Provide the (X, Y) coordinate of the cell's center where the given text is located.  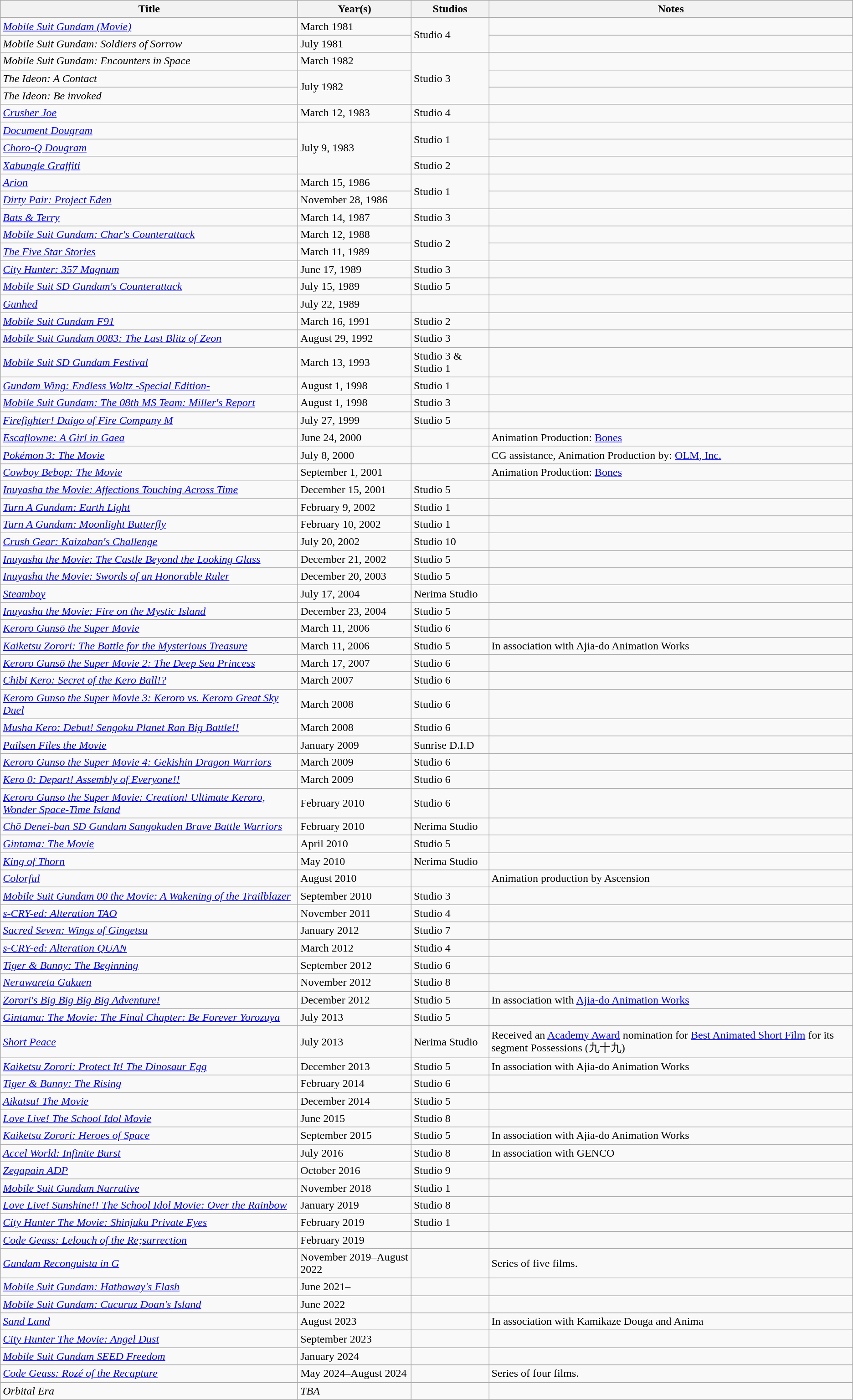
Dirty Pair: Project Eden (149, 200)
December 2014 (355, 1101)
Gintama: The Movie (149, 844)
City Hunter The Movie: Angel Dust (149, 1339)
Gundam Reconguista in G (149, 1263)
Choro-Q Dougram (149, 148)
Received an Academy Award nomination for Best Animated Short Film for its segment Possessions (九十九) (671, 1042)
Sunrise D.I.D (450, 745)
The Ideon: A Contact (149, 78)
Mobile Suit Gundam: Hathaway's Flash (149, 1287)
Notes (671, 9)
September 2010 (355, 896)
Kaiketsu Zorori: Heroes of Space (149, 1136)
March 17, 2007 (355, 663)
City Hunter: 357 Magnum (149, 269)
March 16, 1991 (355, 321)
King of Thorn (149, 861)
August 29, 1992 (355, 339)
Year(s) (355, 9)
Zegapain ADP (149, 1170)
February 2014 (355, 1084)
Inuyasha the Movie: Swords of an Honorable Ruler (149, 576)
January 2009 (355, 745)
November 2019–August 2022 (355, 1263)
May 2010 (355, 861)
Pailsen Files the Movie (149, 745)
Studio 3 & Studio 1 (450, 362)
Mobile Suit SD Gundam's Counterattack (149, 287)
Escaflowne: A Girl in Gaea (149, 437)
July 2016 (355, 1153)
February 9, 2002 (355, 507)
March 12, 1983 (355, 113)
Kaiketsu Zorori: The Battle for the Mysterious Treasure (149, 646)
March 11, 1989 (355, 252)
Chō Denei-ban SD Gundam Sangokuden Brave Battle Warriors (149, 827)
December 15, 2001 (355, 489)
Code Geass: Lelouch of the Re;surrection (149, 1240)
December 20, 2003 (355, 576)
Turn A Gundam: Earth Light (149, 507)
Mobile Suit Gundam F91 (149, 321)
Xabungle Graffiti (149, 165)
September 1, 2001 (355, 472)
December 2013 (355, 1066)
July 20, 2002 (355, 542)
Crush Gear: Kaizaban's Challenge (149, 542)
Short Peace (149, 1042)
Studio 10 (450, 542)
November 2018 (355, 1188)
July 1981 (355, 44)
Animation production by Ascension (671, 879)
Musha Kero: Debut! Sengoku Planet Ran Big Battle!! (149, 727)
Mobile Suit Gundam: Soldiers of Sorrow (149, 44)
February 10, 2002 (355, 525)
Keroro Gunsō the Super Movie (149, 628)
April 2010 (355, 844)
Orbital Era (149, 1391)
Keroro Gunsō the Super Movie 2: The Deep Sea Princess (149, 663)
In association with GENCO (671, 1153)
Aikatsu! The Movie (149, 1101)
s-CRY-ed: Alteration TAO (149, 913)
Series of four films. (671, 1374)
Mobile Suit Gundam: The 08th MS Team: Miller's Report (149, 403)
Title (149, 9)
Nerawareta Gakuen (149, 983)
July 17, 2004 (355, 594)
Mobile Suit Gundam 00 the Movie: A Wakening of the Trailblazer (149, 896)
July 1982 (355, 87)
May 2024–August 2024 (355, 1374)
Bats & Terry (149, 217)
TBA (355, 1391)
Firefighter! Daigo of Fire Company M (149, 420)
s-CRY-ed: Alteration QUAN (149, 948)
Sand Land (149, 1322)
CG assistance, Animation Production by: OLM, Inc. (671, 455)
Mobile Suit Gundam: Encounters in Space (149, 61)
Inuyasha the Movie: Affections Touching Across Time (149, 489)
In association with Kamikaze Douga and Anima (671, 1322)
December 2012 (355, 1000)
Document Dougram (149, 130)
August 2010 (355, 879)
Tiger & Bunny: The Rising (149, 1084)
March 1982 (355, 61)
The Ideon: Be invoked (149, 96)
Cowboy Bebop: The Movie (149, 472)
September 2015 (355, 1136)
September 2023 (355, 1339)
June 24, 2000 (355, 437)
January 2019 (355, 1205)
Crusher Joe (149, 113)
Turn A Gundam: Moonlight Butterfly (149, 525)
Gintama: The Movie: The Final Chapter: Be Forever Yorozuya (149, 1017)
Arion (149, 182)
Kaiketsu Zorori: Protect It! The Dinosaur Egg (149, 1066)
January 2024 (355, 1356)
Chibi Kero: Secret of the Kero Ball!? (149, 680)
March 15, 1986 (355, 182)
July 8, 2000 (355, 455)
Series of five films. (671, 1263)
Mobile Suit Gundam SEED Freedom (149, 1356)
December 23, 2004 (355, 611)
June 2022 (355, 1304)
Sacred Seven: Wings of Gingetsu (149, 931)
July 9, 1983 (355, 148)
Inuyasha the Movie: Fire on the Mystic Island (149, 611)
March 2007 (355, 680)
Zorori's Big Big Big Big Adventure! (149, 1000)
Mobile Suit SD Gundam Festival (149, 362)
Tiger & Bunny: The Beginning (149, 965)
Code Geass: Rozé of the Recapture (149, 1374)
November 2011 (355, 913)
November 2012 (355, 983)
July 15, 1989 (355, 287)
June 2021– (355, 1287)
Colorful (149, 879)
October 2016 (355, 1170)
Love Live! The School Idol Movie (149, 1118)
June 17, 1989 (355, 269)
Pokémon 3: The Movie (149, 455)
Accel World: Infinite Burst (149, 1153)
December 21, 2002 (355, 559)
Gundam Wing: Endless Waltz -Special Edition- (149, 386)
Mobile Suit Gundam Narrative (149, 1188)
City Hunter The Movie: Shinjuku Private Eyes (149, 1222)
Mobile Suit Gundam: Cucuruz Doan's Island (149, 1304)
Keroro Gunso the Super Movie 4: Gekishin Dragon Warriors (149, 762)
March 1981 (355, 26)
July 22, 1989 (355, 304)
June 2015 (355, 1118)
March 2012 (355, 948)
Keroro Gunso the Super Movie: Creation! Ultimate Keroro, Wonder Space-Time Island (149, 803)
Studio 9 (450, 1170)
Kero 0: Depart! Assembly of Everyone!! (149, 779)
Steamboy (149, 594)
Studios (450, 9)
November 28, 1986 (355, 200)
Mobile Suit Gundam 0083: The Last Blitz of Zeon (149, 339)
Inuyasha the Movie: The Castle Beyond the Looking Glass (149, 559)
March 12, 1988 (355, 235)
Keroro Gunso the Super Movie 3: Keroro vs. Keroro Great Sky Duel (149, 704)
July 27, 1999 (355, 420)
March 13, 1993 (355, 362)
Studio 7 (450, 931)
Love Live! Sunshine!! The School Idol Movie: Over the Rainbow (149, 1205)
August 2023 (355, 1322)
The Five Star Stories (149, 252)
Gunhed (149, 304)
September 2012 (355, 965)
Mobile Suit Gundam (Movie) (149, 26)
Mobile Suit Gundam: Char's Counterattack (149, 235)
January 2012 (355, 931)
March 14, 1987 (355, 217)
